Return [x, y] of the center of cell containing provided text 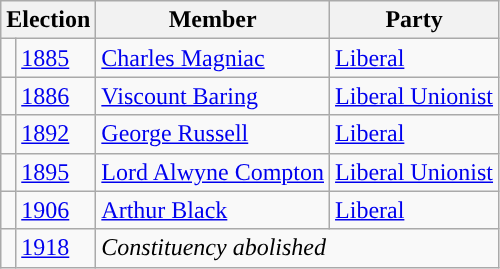
1895 [56, 172]
1906 [56, 210]
Viscount Baring [213, 96]
Party [414, 20]
Constituency abolished [298, 248]
Member [213, 20]
Arthur Black [213, 210]
1892 [56, 134]
1885 [56, 58]
1886 [56, 96]
1918 [56, 248]
Lord Alwyne Compton [213, 172]
George Russell [213, 134]
Charles Magniac [213, 58]
Election [48, 20]
